Provide the (x, y) coordinate of the cell's center where the given text is located.  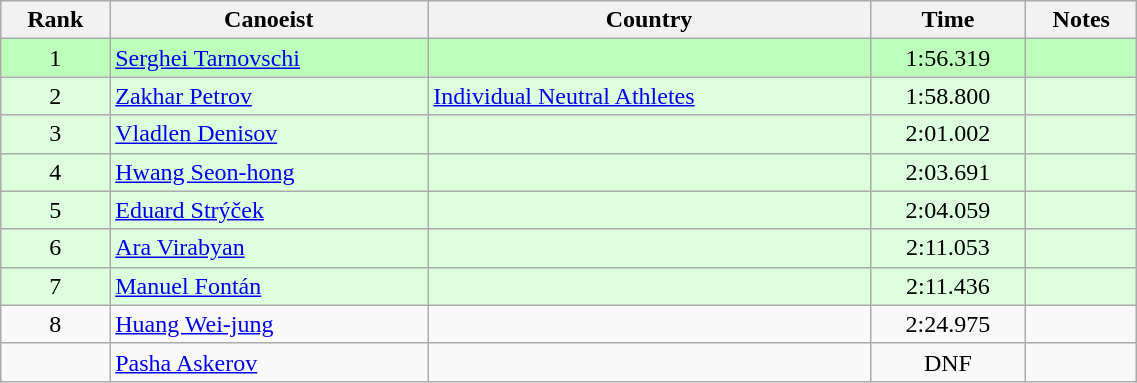
3 (56, 134)
Manuel Fontán (269, 286)
Zakhar Petrov (269, 96)
Hwang Seon-hong (269, 172)
Rank (56, 20)
2:03.691 (948, 172)
8 (56, 324)
2:01.002 (948, 134)
Individual Neutral Athletes (649, 96)
2:24.975 (948, 324)
7 (56, 286)
Eduard Strýček (269, 210)
1:56.319 (948, 58)
Vladlen Denisov (269, 134)
Country (649, 20)
2:11.436 (948, 286)
DNF (948, 362)
1:58.800 (948, 96)
Canoeist (269, 20)
6 (56, 248)
Pasha Askerov (269, 362)
Serghei Tarnovschi (269, 58)
2:04.059 (948, 210)
Huang Wei-jung (269, 324)
2 (56, 96)
4 (56, 172)
2:11.053 (948, 248)
Notes (1082, 20)
Ara Virabyan (269, 248)
1 (56, 58)
Time (948, 20)
5 (56, 210)
